Find where the given text appears and provide that cell's center as (x, y) coordinate. 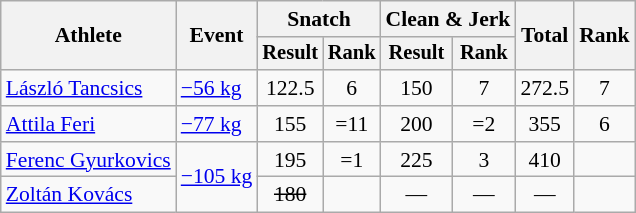
−77 kg (217, 124)
122.5 (290, 88)
Clean & Jerk (448, 19)
Ferenc Gyurkovics (88, 160)
Event (217, 36)
155 (290, 124)
László Tancsics (88, 88)
−105 kg (217, 178)
=11 (352, 124)
410 (544, 160)
=1 (352, 160)
355 (544, 124)
Athlete (88, 36)
3 (484, 160)
272.5 (544, 88)
Attila Feri (88, 124)
=2 (484, 124)
195 (290, 160)
Total (544, 36)
225 (417, 160)
Zoltán Kovács (88, 195)
150 (417, 88)
−56 kg (217, 88)
180 (290, 195)
200 (417, 124)
Snatch (318, 19)
